Return the [x, y] coordinate for the center point of the cell that contains the specified text.  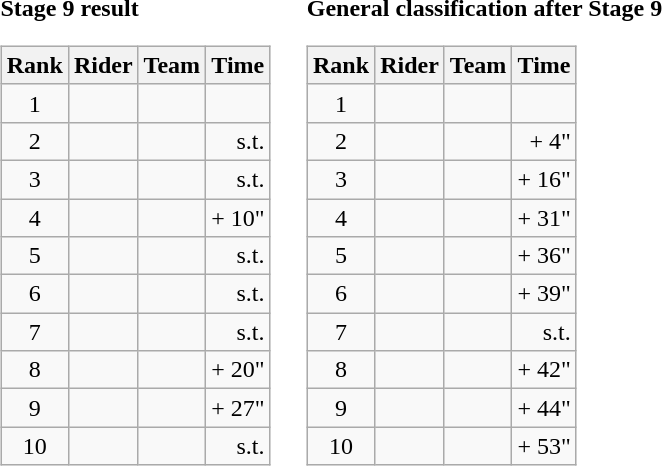
+ 39" [544, 294]
+ 44" [544, 408]
+ 16" [544, 179]
+ 36" [544, 256]
+ 53" [544, 446]
+ 4" [544, 141]
+ 42" [544, 370]
+ 10" [238, 217]
+ 31" [544, 217]
+ 27" [238, 408]
+ 20" [238, 370]
